Find where the given text appears and provide that cell's center as [x, y] coordinate. 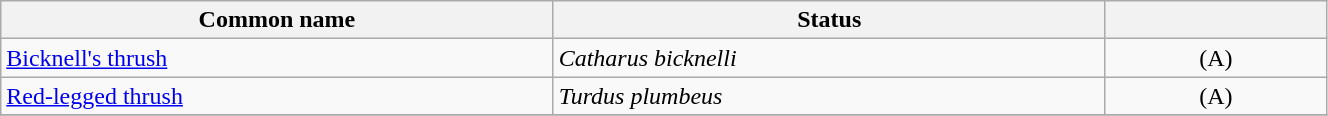
Turdus plumbeus [829, 96]
Red-legged thrush [277, 96]
Catharus bicknelli [829, 58]
Bicknell's thrush [277, 58]
Status [829, 20]
Common name [277, 20]
